Locate the cell with the specified text and output its [X, Y] center coordinate. 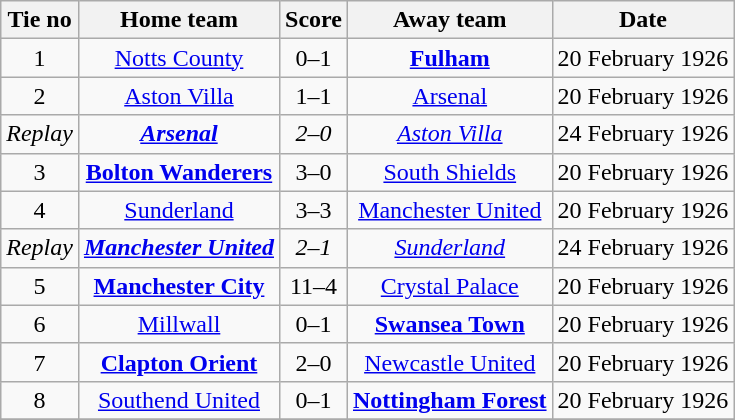
Southend United [178, 400]
South Shields [450, 172]
2–1 [314, 248]
Swansea Town [450, 324]
Bolton Wanderers [178, 172]
Date [643, 20]
Crystal Palace [450, 286]
Manchester City [178, 286]
1 [40, 58]
6 [40, 324]
Clapton Orient [178, 362]
Notts County [178, 58]
3 [40, 172]
2 [40, 96]
Score [314, 20]
1–1 [314, 96]
Fulham [450, 58]
5 [40, 286]
8 [40, 400]
4 [40, 210]
3–0 [314, 172]
Nottingham Forest [450, 400]
Away team [450, 20]
Millwall [178, 324]
Tie no [40, 20]
11–4 [314, 286]
Newcastle United [450, 362]
7 [40, 362]
Home team [178, 20]
3–3 [314, 210]
